Determine the (x, y) coordinate at the center of the cell enclosing the given text.  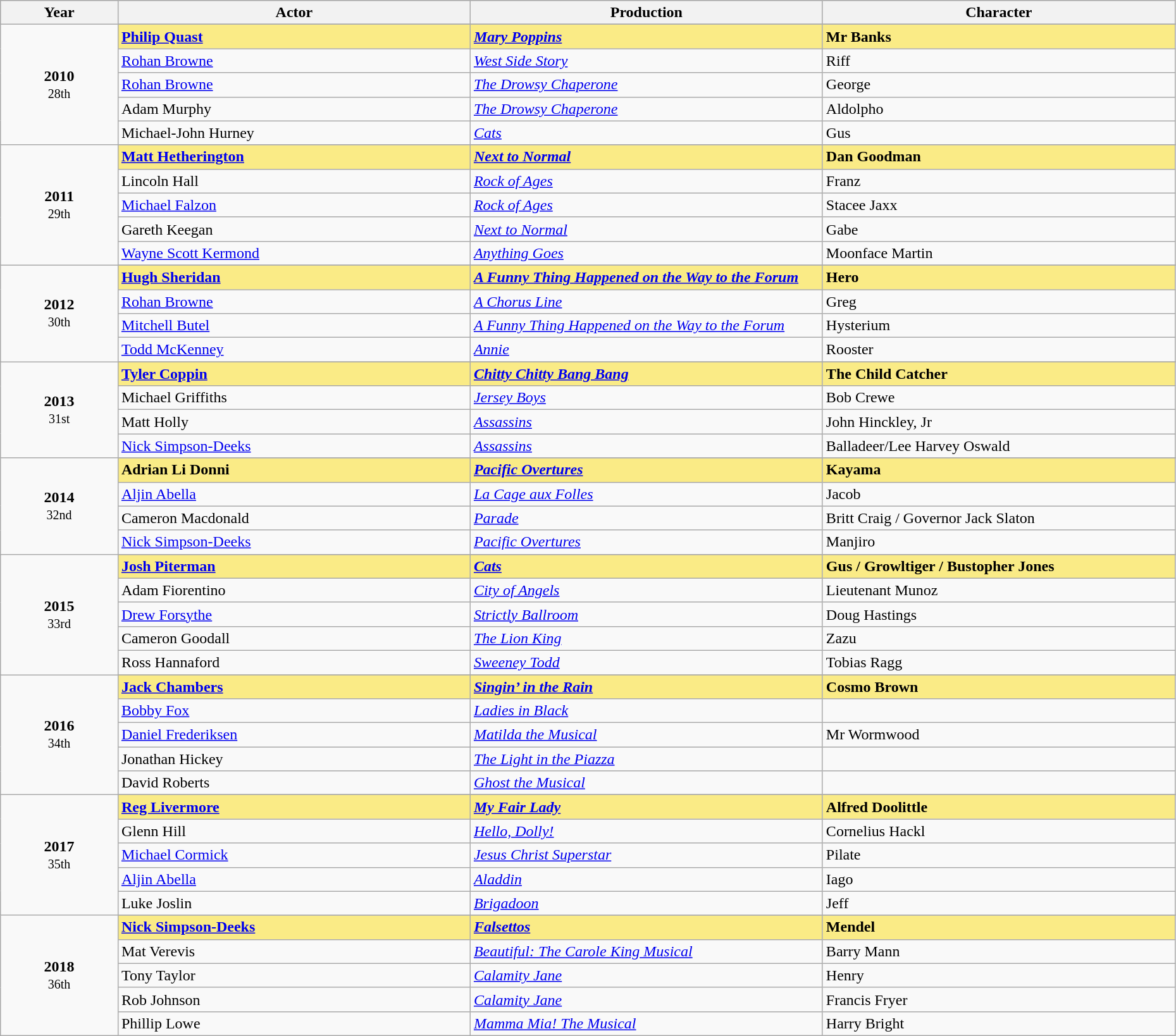
Stacee Jaxx (998, 205)
Gus (998, 133)
Drew Forsythe (294, 614)
Cameron Goodall (294, 638)
Gus / Growltiger / Bustopher Jones (998, 566)
La Cage aux Folles (647, 494)
Character (998, 13)
Jacob (998, 494)
Hysterium (998, 326)
Michael Cormick (294, 855)
The Lion King (647, 638)
Cosmo Brown (998, 686)
John Hinckley, Jr (998, 422)
Mr Wormwood (998, 735)
Brigadoon (647, 903)
Kayama (998, 470)
Annie (647, 350)
Pilate (998, 855)
Jack Chambers (294, 686)
Ross Hannaford (294, 662)
David Roberts (294, 783)
Rob Johnson (294, 999)
Barry Mann (998, 951)
Aldolpho (998, 109)
Riff (998, 61)
201028th (59, 85)
Jonathan Hickey (294, 759)
Michael-John Hurney (294, 133)
Ladies in Black (647, 711)
George (998, 85)
Henry (998, 975)
Beautiful: The Carole King Musical (647, 951)
Lincoln Hall (294, 181)
Iago (998, 879)
City of Angels (647, 590)
Singin’ in the Rain (647, 686)
Chitty Chitty Bang Bang (647, 374)
Aladdin (647, 879)
Harry Bright (998, 1023)
201129th (59, 205)
Dan Goodman (998, 157)
Hugh Sheridan (294, 277)
Hero (998, 277)
201836th (59, 975)
Matt Hetherington (294, 157)
Tony Taylor (294, 975)
201735th (59, 855)
Moonface Martin (998, 253)
Falsettos (647, 927)
Hello, Dolly! (647, 831)
201432nd (59, 506)
Balladeer/Lee Harvey Oswald (998, 446)
Mat Verevis (294, 951)
A Chorus Line (647, 302)
Actor (294, 13)
Wayne Scott Kermond (294, 253)
Mitchell Butel (294, 326)
Adrian Li Donni (294, 470)
Bob Crewe (998, 398)
Daniel Frederiksen (294, 735)
Alfred Doolittle (998, 807)
Glenn Hill (294, 831)
Mendel (998, 927)
The Child Catcher (998, 374)
Tyler Coppin (294, 374)
Phillip Lowe (294, 1023)
Jeff (998, 903)
Adam Murphy (294, 109)
Greg (998, 302)
Michael Falzon (294, 205)
Mr Banks (998, 37)
Franz (998, 181)
Reg Livermore (294, 807)
Britt Craig / Governor Jack Slaton (998, 518)
Matt Holly (294, 422)
Gareth Keegan (294, 229)
201634th (59, 734)
The Light in the Piazza (647, 759)
Year (59, 13)
201331st (59, 410)
Josh Piterman (294, 566)
Manjiro (998, 542)
West Side Story (647, 61)
Luke Joslin (294, 903)
Francis Fryer (998, 999)
Matilda the Musical (647, 735)
Bobby Fox (294, 711)
Mary Poppins (647, 37)
Doug Hastings (998, 614)
Rooster (998, 350)
Anything Goes (647, 253)
Jesus Christ Superstar (647, 855)
Lieutenant Munoz (998, 590)
Ghost the Musical (647, 783)
201533rd (59, 614)
My Fair Lady (647, 807)
Cameron Macdonald (294, 518)
Mamma Mia! The Musical (647, 1023)
Cornelius Hackl (998, 831)
Adam Fiorentino (294, 590)
Todd McKenney (294, 350)
Production (647, 13)
Gabe (998, 229)
201230th (59, 313)
Sweeney Todd (647, 662)
Michael Griffiths (294, 398)
Philip Quast (294, 37)
Parade (647, 518)
Strictly Ballroom (647, 614)
Tobias Ragg (998, 662)
Zazu (998, 638)
Jersey Boys (647, 398)
